Capture the cell that displays the provided text and extract its (X, Y) central coordinate. 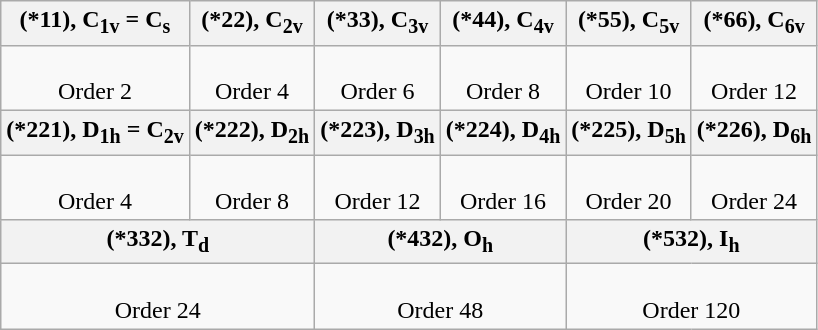
Order 6 (378, 78)
(*11), C1v = Cs (96, 23)
(*532), Ih (692, 242)
(*224), D4h (503, 132)
Order 120 (692, 296)
Order 2 (96, 78)
(*223), D3h (378, 132)
(*66), C6v (754, 23)
(*222), D2h (252, 132)
Order 20 (629, 186)
(*22), C2v (252, 23)
(*55), C5v (629, 23)
(*44), C4v (503, 23)
Order 48 (440, 296)
(*432), Oh (440, 242)
(*226), D6h (754, 132)
(*225), D5h (629, 132)
(*33), C3v (378, 23)
Order 16 (503, 186)
(*221), D1h = C2v (96, 132)
(*332), Td (158, 242)
Order 10 (629, 78)
